Return (x, y) of the center of cell containing provided text 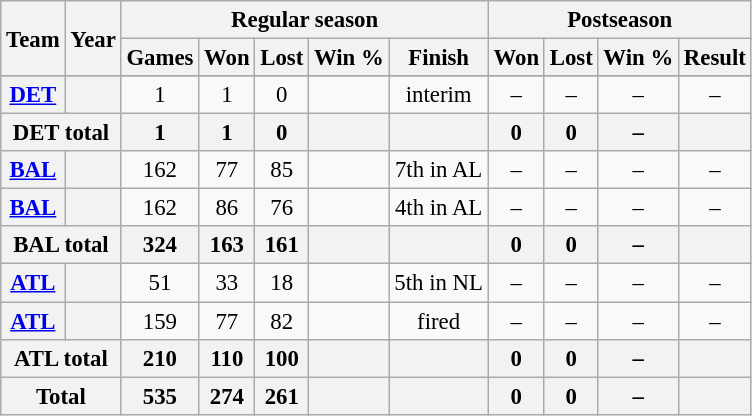
DET (33, 95)
7th in AL (438, 170)
Team (33, 38)
274 (227, 396)
110 (227, 358)
Games (160, 58)
4th in AL (438, 208)
159 (160, 321)
DET total (61, 133)
Regular season (304, 20)
82 (282, 321)
ATL total (61, 358)
76 (282, 208)
BAL total (61, 245)
261 (282, 396)
fired (438, 321)
210 (160, 358)
100 (282, 358)
51 (160, 283)
interim (438, 95)
33 (227, 283)
18 (282, 283)
5th in NL (438, 283)
86 (227, 208)
Finish (438, 58)
Total (61, 396)
535 (160, 396)
Result (716, 58)
Year (93, 38)
324 (160, 245)
Postseason (620, 20)
161 (282, 245)
85 (282, 170)
163 (227, 245)
